Extract the (X, Y) coordinate from the center of the cell holding the provided text.  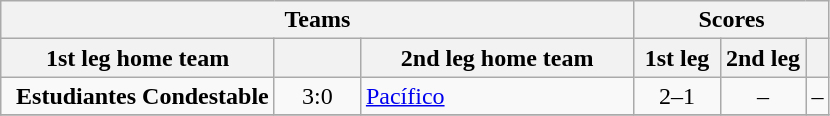
Scores (732, 20)
2nd leg home team (497, 58)
2–1 (677, 96)
Teams (318, 20)
1st leg (677, 58)
Estudiantes Condestable (138, 96)
1st leg home team (138, 58)
2nd leg (763, 58)
3:0 (317, 96)
Pacífico (497, 96)
